Pinpoint the cell where the given text exists, returning its [x, y] midpoint coordinate. 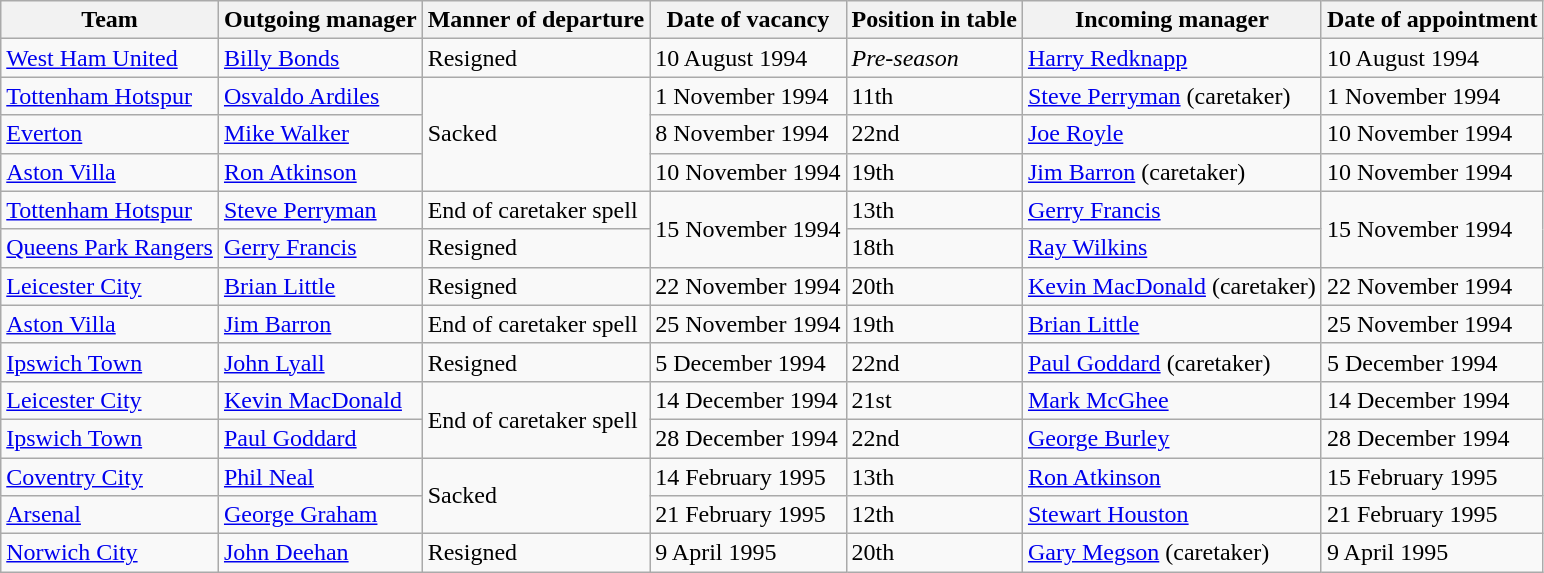
18th [934, 248]
Joe Royle [1172, 134]
George Burley [1172, 438]
Arsenal [110, 515]
Jim Barron (caretaker) [1172, 172]
Billy Bonds [320, 58]
11th [934, 96]
Osvaldo Ardiles [320, 96]
Phil Neal [320, 477]
Date of vacancy [748, 20]
Jim Barron [320, 324]
Outgoing manager [320, 20]
8 November 1994 [748, 134]
Stewart Houston [1172, 515]
Manner of departure [536, 20]
12th [934, 515]
Incoming manager [1172, 20]
John Deehan [320, 553]
Mark McGhee [1172, 400]
Harry Redknapp [1172, 58]
Norwich City [110, 553]
Steve Perryman [320, 210]
Gary Megson (caretaker) [1172, 553]
Pre-season [934, 58]
Kevin MacDonald (caretaker) [1172, 286]
Position in table [934, 20]
Steve Perryman (caretaker) [1172, 96]
Team [110, 20]
14 February 1995 [748, 477]
George Graham [320, 515]
15 February 1995 [1432, 477]
Coventry City [110, 477]
Date of appointment [1432, 20]
John Lyall [320, 362]
Queens Park Rangers [110, 248]
Paul Goddard (caretaker) [1172, 362]
Mike Walker [320, 134]
Paul Goddard [320, 438]
Kevin MacDonald [320, 400]
West Ham United [110, 58]
21st [934, 400]
Everton [110, 134]
Ray Wilkins [1172, 248]
